Search for the cell housing the specified text and yield its (x, y) center coordinate. 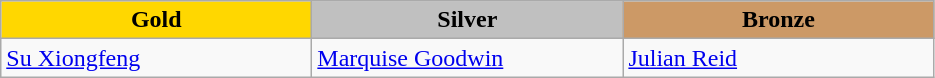
Gold (156, 20)
Julian Reid (778, 58)
Bronze (778, 20)
Marquise Goodwin (468, 58)
Su Xiongfeng (156, 58)
Silver (468, 20)
